Capture the cell that displays the provided text and extract its (x, y) central coordinate. 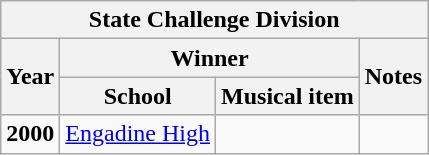
Notes (393, 77)
2000 (30, 134)
Musical item (288, 96)
State Challenge Division (214, 20)
Engadine High (138, 134)
Year (30, 77)
School (138, 96)
Winner (210, 58)
